Find where the given text appears and provide that cell's center as (x, y) coordinate. 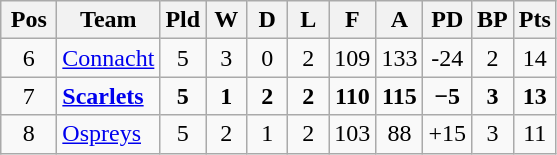
133 (400, 58)
6 (29, 58)
Pos (29, 20)
Pld (183, 20)
115 (400, 96)
7 (29, 96)
Pts (534, 20)
13 (534, 96)
PD (448, 20)
Team (108, 20)
BP (493, 20)
110 (352, 96)
88 (400, 134)
D (268, 20)
109 (352, 58)
14 (534, 58)
W (226, 20)
A (400, 20)
Ospreys (108, 134)
−5 (448, 96)
Scarlets (108, 96)
L (308, 20)
Connacht (108, 58)
+15 (448, 134)
0 (268, 58)
-24 (448, 58)
11 (534, 134)
103 (352, 134)
8 (29, 134)
F (352, 20)
